Output the (X, Y) coordinate of the center of the cell containing the given text.  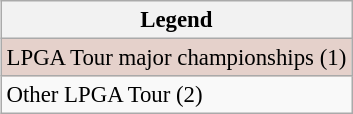
LPGA Tour major championships (1) (176, 58)
Other LPGA Tour (2) (176, 95)
Legend (176, 20)
